Return the [x, y] coordinate for the center point of the cell that contains the specified text.  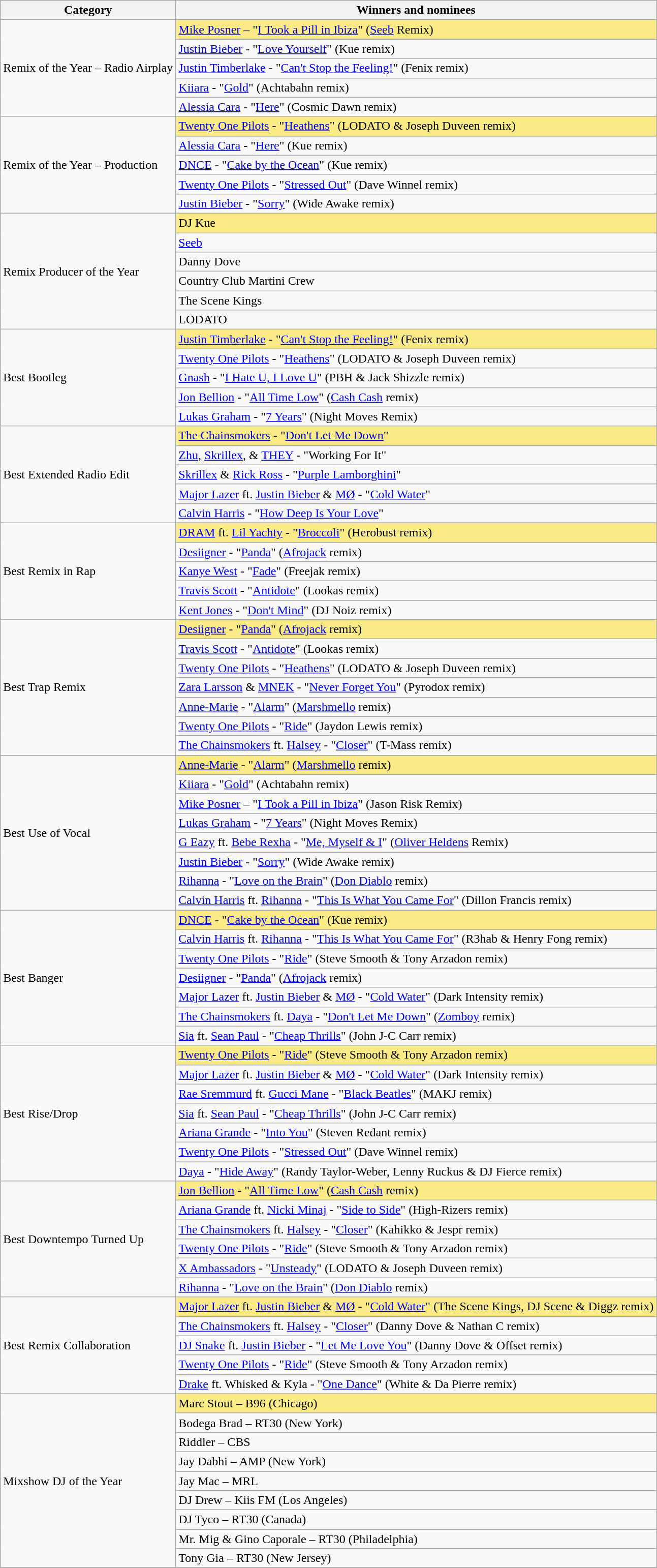
Major Lazer ft. Justin Bieber & MØ - "Cold Water" (The Scene Kings, DJ Scene & Diggz remix) [416, 1307]
Kanye West - "Fade" (Freejak remix) [416, 571]
Mixshow DJ of the Year [88, 1481]
Rae Sremmurd ft. Gucci Mane - "Black Beatles" (MAKJ remix) [416, 1094]
Best Rise/Drop [88, 1113]
Remix Producer of the Year [88, 271]
Ariana Grande ft. Nicki Minaj - "Side to Side" (High-Rizers remix) [416, 1210]
DJ Tyco – RT30 (Canada) [416, 1520]
Skrillex & Rick Ross - "Purple Lamborghini" [416, 474]
Remix of the Year – Production [88, 165]
DJ Drew – Kiis FM (Los Angeles) [416, 1500]
Calvin Harris ft. Rihanna - "This Is What You Came For" (Dillon Francis remix) [416, 900]
Gnash - "I Hate U, I Love U" (PBH & Jack Shizzle remix) [416, 378]
LODATO [416, 320]
DJ Snake ft. Justin Bieber - "Let Me Love You" (Danny Dove & Offset remix) [416, 1345]
Jay Dabhi – AMP (New York) [416, 1461]
Justin Bieber - "Love Yourself" (Kue remix) [416, 49]
Best Extended Radio Edit [88, 474]
Marc Stout – B96 (Chicago) [416, 1403]
Best Downtempo Turned Up [88, 1239]
Mike Posner – "I Took a Pill in Ibiza" (Seeb Remix) [416, 29]
Mike Posner – "I Took a Pill in Ibiza" (Jason Risk Remix) [416, 803]
Best Bootleg [88, 378]
Best Banger [88, 978]
Major Lazer ft. Justin Bieber & MØ - "Cold Water" [416, 494]
Seeb [416, 243]
Jay Mac – MRL [416, 1481]
The Chainsmokers ft. Daya - "Don't Let Me Down" (Zomboy remix) [416, 1016]
Zara Larsson & MNEK - "Never Forget You" (Pyrodox remix) [416, 687]
G Eazy ft. Bebe Rexha - "Me, Myself & I" (Oliver Heldens Remix) [416, 842]
Country Club Martini Crew [416, 281]
Drake ft. Whisked & Kyla - "One Dance" (White & Da Pierre remix) [416, 1384]
The Chainsmokers ft. Halsey - "Closer" (Kahikko & Jespr remix) [416, 1229]
Best Remix Collaboration [88, 1345]
Kent Jones - "Don't Mind" (DJ Noiz remix) [416, 610]
The Scene Kings [416, 300]
Twenty One Pilots - "Ride" (Jaydon Lewis remix) [416, 726]
Alessia Cara - "Here" (Cosmic Dawn remix) [416, 107]
Remix of the Year – Radio Airplay [88, 68]
X Ambassadors - "Unsteady" (LODATO & Joseph Duveen remix) [416, 1268]
Calvin Harris - "How Deep Is Your Love" [416, 513]
Calvin Harris ft. Rihanna - "This Is What You Came For" (R3hab & Henry Fong remix) [416, 939]
Alessia Cara - "Here" (Kue remix) [416, 145]
Category [88, 10]
Winners and nominees [416, 10]
Zhu, Skrillex, & THEY - "Working For It" [416, 455]
The Chainsmokers ft. Halsey - "Closer" (Danny Dove & Nathan C remix) [416, 1326]
Ariana Grande - "Into You" (Steven Redant remix) [416, 1132]
Bodega Brad – RT30 (New York) [416, 1423]
DRAM ft. Lil Yachty - "Broccoli" (Herobust remix) [416, 532]
DJ Kue [416, 223]
Daya - "Hide Away" (Randy Taylor-Weber, Lenny Ruckus & DJ Fierce remix) [416, 1171]
Best Use of Vocal [88, 832]
The Chainsmokers - "Don't Let Me Down" [416, 436]
Best Remix in Rap [88, 571]
Tony Gia – RT30 (New Jersey) [416, 1558]
Danny Dove [416, 262]
Mr. Mig & Gino Caporale – RT30 (Philadelphia) [416, 1539]
Best Trap Remix [88, 687]
The Chainsmokers ft. Halsey - "Closer" (T-Mass remix) [416, 745]
Riddler – CBS [416, 1442]
